Extract the (X, Y) coordinate from the center of the cell holding the provided text.  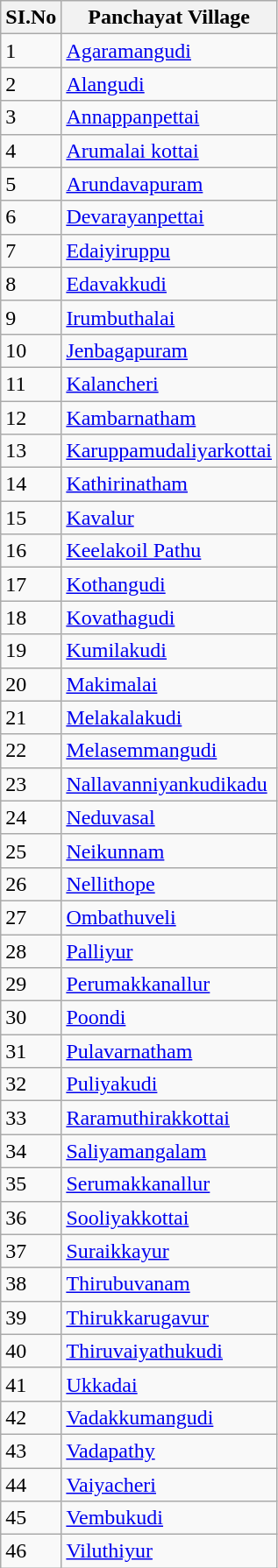
29 (32, 985)
41 (32, 1384)
22 (32, 751)
Nellithope (169, 884)
Agaramangudi (169, 51)
19 (32, 651)
Edavakkudi (169, 284)
42 (32, 1417)
15 (32, 518)
Vembukudi (169, 1518)
SI.No (32, 18)
Kalancheri (169, 384)
Saliyamangalam (169, 1151)
28 (32, 950)
Keelakoil Pathu (169, 551)
Thirubuvanam (169, 1284)
Raramuthirakkottai (169, 1118)
Kambarnatham (169, 418)
23 (32, 784)
Suraikkayur (169, 1251)
Thiruvaiyathukudi (169, 1351)
20 (32, 684)
4 (32, 151)
Ukkadai (169, 1384)
Viluthiyur (169, 1551)
35 (32, 1184)
46 (32, 1551)
2 (32, 84)
14 (32, 484)
44 (32, 1485)
25 (32, 851)
Melakalakudi (169, 717)
7 (32, 251)
16 (32, 551)
5 (32, 184)
34 (32, 1151)
Puliyakudi (169, 1084)
Neduvasal (169, 817)
Perumakkanallur (169, 985)
Melasemmangudi (169, 751)
Sooliyakkottai (169, 1218)
Vaiyacheri (169, 1485)
13 (32, 451)
Vadakkumangudi (169, 1417)
Alangudi (169, 84)
Arumalai kottai (169, 151)
Devarayanpettai (169, 217)
Karuppamudaliyarkottai (169, 451)
Irumbuthalai (169, 317)
9 (32, 317)
Kothangudi (169, 584)
11 (32, 384)
26 (32, 884)
Kumilakudi (169, 651)
Kavalur (169, 518)
31 (32, 1051)
17 (32, 584)
18 (32, 618)
6 (32, 217)
Poondi (169, 1018)
37 (32, 1251)
30 (32, 1018)
Ombathuveli (169, 917)
Kathirinatham (169, 484)
Makimalai (169, 684)
10 (32, 350)
Arundavapuram (169, 184)
45 (32, 1518)
Neikunnam (169, 851)
8 (32, 284)
Thirukkarugavur (169, 1317)
Jenbagapuram (169, 350)
36 (32, 1218)
32 (32, 1084)
40 (32, 1351)
39 (32, 1317)
3 (32, 117)
Annappanpettai (169, 117)
33 (32, 1118)
27 (32, 917)
38 (32, 1284)
Kovathagudi (169, 618)
Serumakkanallur (169, 1184)
21 (32, 717)
Nallavanniyankudikadu (169, 784)
43 (32, 1451)
24 (32, 817)
1 (32, 51)
Vadapathy (169, 1451)
Palliyur (169, 950)
Edaiyiruppu (169, 251)
Pulavarnatham (169, 1051)
12 (32, 418)
Panchayat Village (169, 18)
